Search for the cell housing the specified text and yield its (X, Y) center coordinate. 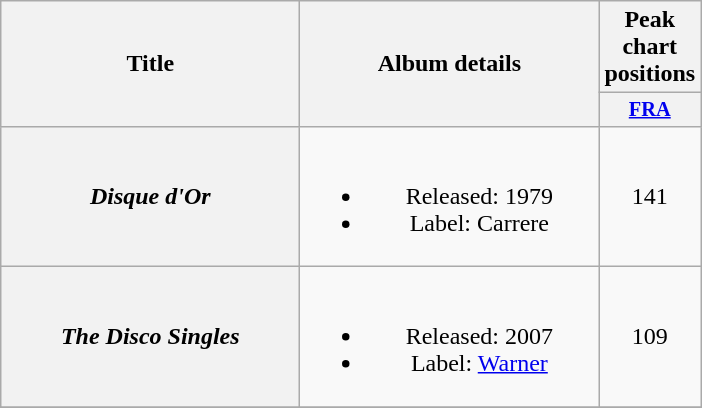
Peak chart positions (650, 47)
141 (650, 196)
FRA (650, 110)
Released: 2007Label: Warner (450, 337)
The Disco Singles (150, 337)
Released: 1979Label: Carrere (450, 196)
Album details (450, 64)
Disque d'Or (150, 196)
Title (150, 64)
109 (650, 337)
